Capture the cell that displays the provided text and extract its [X, Y] central coordinate. 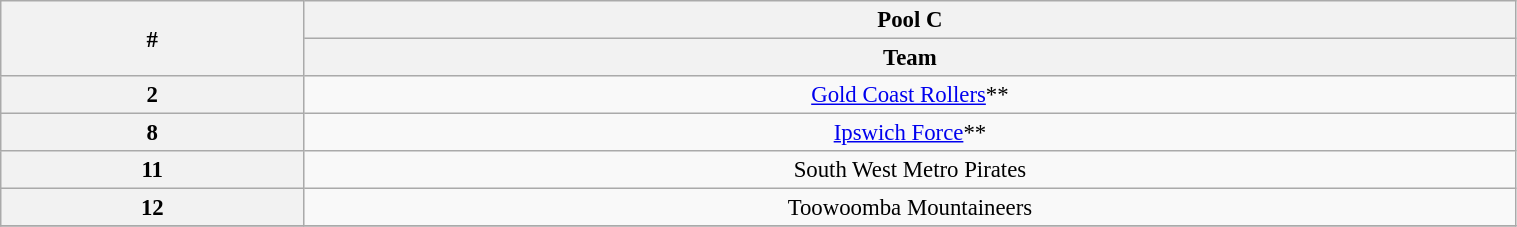
Toowoomba Mountaineers [910, 208]
Ipswich Force** [910, 133]
South West Metro Pirates [910, 170]
Gold Coast Rollers** [910, 95]
Team [910, 58]
8 [152, 133]
12 [152, 208]
2 [152, 95]
Pool C [910, 20]
# [152, 38]
11 [152, 170]
